Return [X, Y] of the center of cell containing provided text 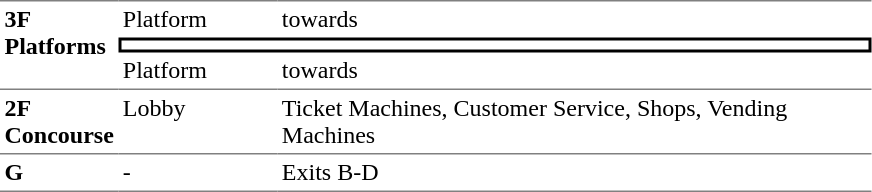
G [59, 173]
Lobby [198, 121]
Ticket Machines, Customer Service, Shops, Vending Machines [574, 121]
- [198, 173]
Exits B-D [574, 173]
3FPlatforms [59, 44]
2FConcourse [59, 121]
